Detect which cell encompasses the target text, then output its (X, Y) center coordinate. 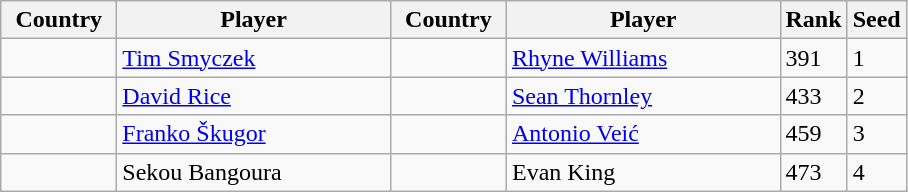
Franko Škugor (254, 134)
3 (876, 134)
Sean Thornley (643, 96)
Rhyne Williams (643, 58)
Rank (814, 20)
Evan King (643, 172)
Antonio Veić (643, 134)
Seed (876, 20)
David Rice (254, 96)
2 (876, 96)
473 (814, 172)
Tim Smyczek (254, 58)
459 (814, 134)
433 (814, 96)
391 (814, 58)
1 (876, 58)
4 (876, 172)
Sekou Bangoura (254, 172)
